Extract the (X, Y) coordinate from the center of the cell holding the provided text.  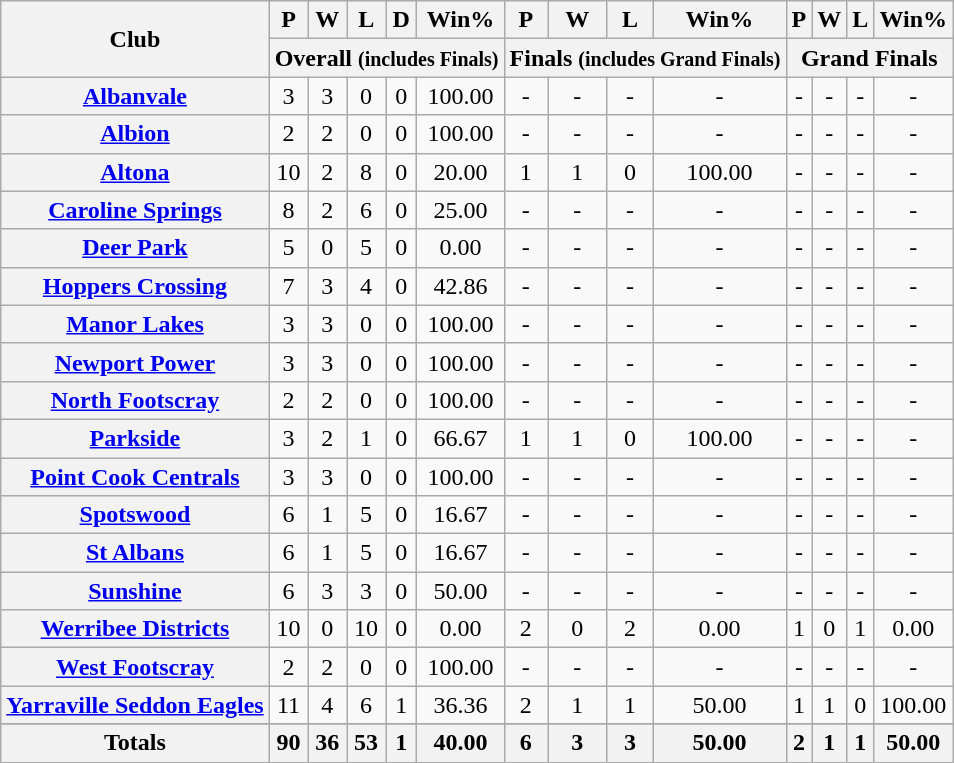
Werribee Districts (135, 629)
Newport Power (135, 362)
25.00 (460, 210)
Hoppers Crossing (135, 286)
20.00 (460, 172)
90 (288, 743)
Yarraville Seddon Eagles (135, 705)
66.67 (460, 438)
40.00 (460, 743)
7 (288, 286)
Totals (135, 743)
Overall (includes Finals) (386, 58)
West Footscray (135, 667)
North Footscray (135, 400)
42.86 (460, 286)
Caroline Springs (135, 210)
Grand Finals (870, 58)
Altona (135, 172)
Deer Park (135, 248)
D (402, 20)
Albion (135, 134)
53 (366, 743)
Club (135, 39)
11 (288, 705)
Point Cook Centrals (135, 477)
36.36 (460, 705)
Sunshine (135, 591)
36 (328, 743)
Manor Lakes (135, 324)
St Albans (135, 553)
Albanvale (135, 96)
Finals (includes Grand Finals) (645, 58)
Parkside (135, 438)
Spotswood (135, 515)
